Detect which cell encompasses the target text, then output its [x, y] center coordinate. 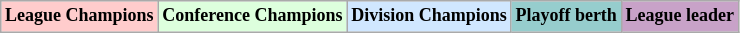
Playoff berth [566, 16]
League Champions [80, 16]
Division Champions [429, 16]
League leader [680, 16]
Conference Champions [252, 16]
